Search for the cell housing the specified text and yield its [X, Y] center coordinate. 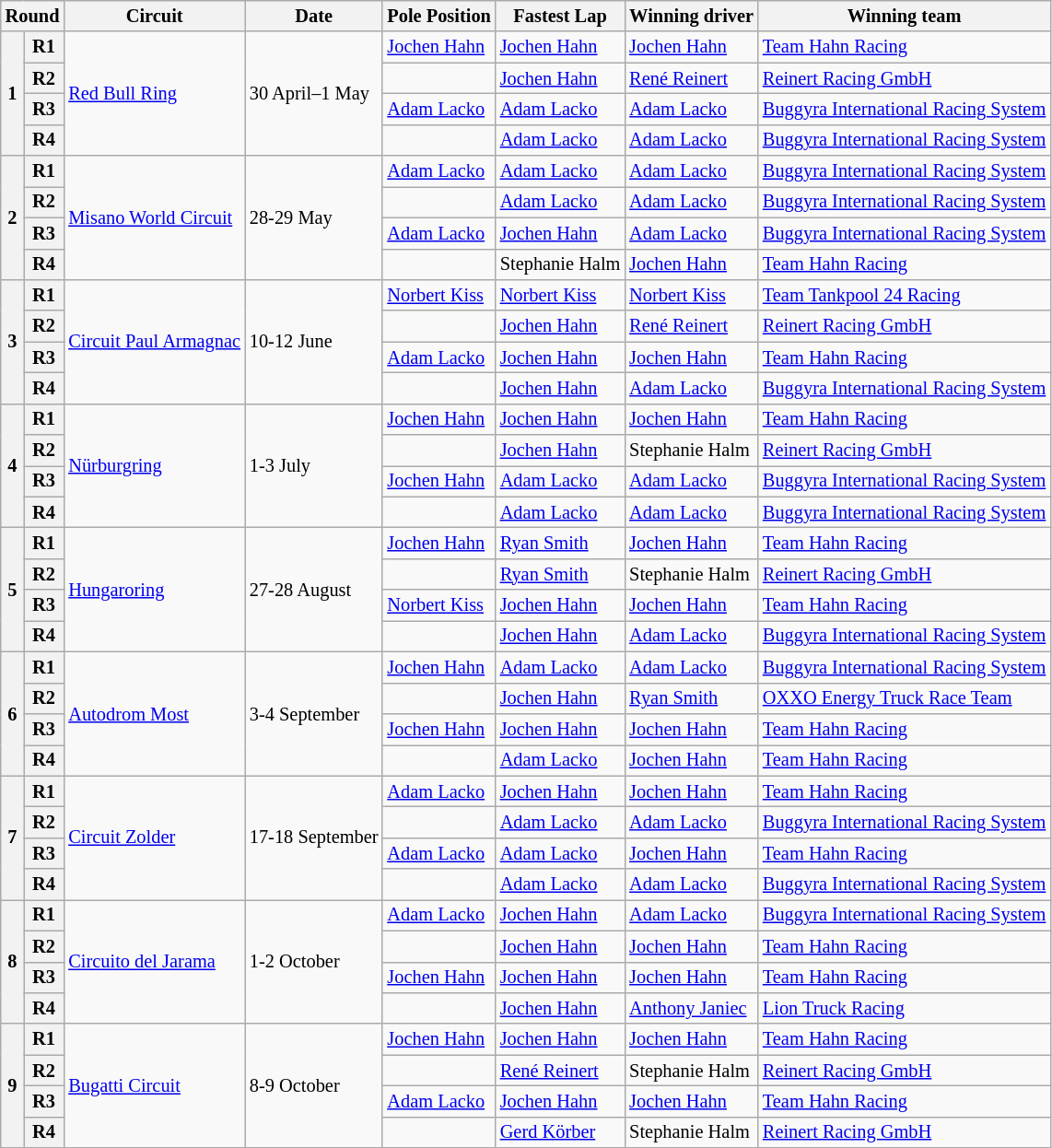
Anthony Janiec [691, 1008]
30 April–1 May [314, 94]
Round [33, 16]
Bugatti Circuit [155, 1085]
Date [314, 16]
9 [13, 1085]
3 [13, 341]
1-3 July [314, 466]
Hungaroring [155, 590]
Winning driver [691, 16]
17-18 September [314, 838]
Circuit Paul Armagnac [155, 341]
1 [13, 94]
Misano World Circuit [155, 217]
Winning team [905, 16]
7 [13, 838]
Fastest Lap [560, 16]
5 [13, 590]
Team Tankpool 24 Racing [905, 295]
6 [13, 713]
28-29 May [314, 217]
4 [13, 466]
Autodrom Most [155, 713]
OXXO Energy Truck Race Team [905, 698]
27-28 August [314, 590]
3-4 September [314, 713]
8-9 October [314, 1085]
8 [13, 962]
Red Bull Ring [155, 94]
Gerd Körber [560, 1132]
Nürburgring [155, 466]
10-12 June [314, 341]
Circuito del Jarama [155, 962]
Circuit Zolder [155, 838]
Pole Position [438, 16]
Circuit [155, 16]
1-2 October [314, 962]
Lion Truck Racing [905, 1008]
2 [13, 217]
